Scan for the cell matching the given text and deliver its (x, y) coordinate at center. 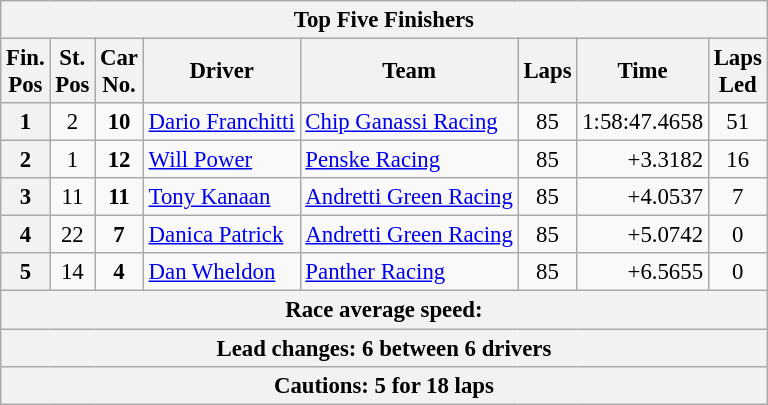
CarNo. (120, 72)
Dan Wheldon (222, 273)
22 (72, 235)
16 (738, 160)
St.Pos (72, 72)
Will Power (222, 160)
Driver (222, 72)
Time (642, 72)
Fin.Pos (26, 72)
3 (26, 197)
Team (409, 72)
Lead changes: 6 between 6 drivers (384, 348)
LapsLed (738, 72)
10 (120, 122)
Tony Kanaan (222, 197)
5 (26, 273)
Panther Racing (409, 273)
Dario Franchitti (222, 122)
Cautions: 5 for 18 laps (384, 385)
Laps (548, 72)
+4.0537 (642, 197)
Chip Ganassi Racing (409, 122)
14 (72, 273)
Race average speed: (384, 310)
+5.0742 (642, 235)
Top Five Finishers (384, 20)
51 (738, 122)
Penske Racing (409, 160)
1:58:47.4658 (642, 122)
+6.5655 (642, 273)
12 (120, 160)
+3.3182 (642, 160)
Danica Patrick (222, 235)
